Return [x, y] of the center of cell containing provided text 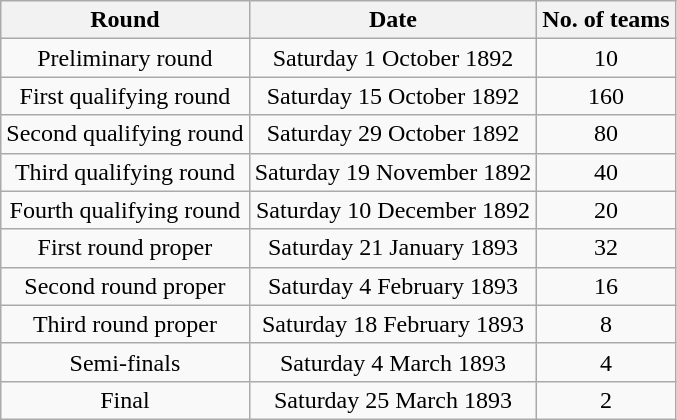
Saturday 25 March 1893 [393, 400]
Preliminary round [125, 58]
Final [125, 400]
Saturday 10 December 1892 [393, 210]
Saturday 15 October 1892 [393, 96]
Semi-finals [125, 362]
Saturday 29 October 1892 [393, 134]
Second qualifying round [125, 134]
Fourth qualifying round [125, 210]
Third qualifying round [125, 172]
160 [606, 96]
Saturday 4 February 1893 [393, 286]
Saturday 18 February 1893 [393, 324]
Round [125, 20]
40 [606, 172]
32 [606, 248]
8 [606, 324]
Second round proper [125, 286]
4 [606, 362]
10 [606, 58]
16 [606, 286]
First round proper [125, 248]
No. of teams [606, 20]
Saturday 19 November 1892 [393, 172]
80 [606, 134]
2 [606, 400]
Saturday 1 October 1892 [393, 58]
First qualifying round [125, 96]
20 [606, 210]
Date [393, 20]
Saturday 21 January 1893 [393, 248]
Saturday 4 March 1893 [393, 362]
Third round proper [125, 324]
